Determine the [X, Y] coordinate at the center of the cell enclosing the given text.  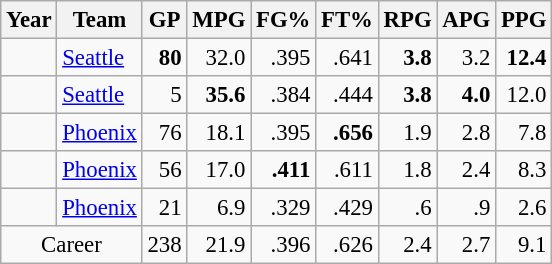
Career [72, 245]
5 [164, 95]
.9 [466, 208]
56 [164, 170]
.429 [348, 208]
2.7 [466, 245]
FG% [284, 20]
.396 [284, 245]
35.6 [219, 95]
21.9 [219, 245]
.411 [284, 170]
1.9 [408, 133]
76 [164, 133]
2.6 [524, 208]
238 [164, 245]
FT% [348, 20]
RPG [408, 20]
.444 [348, 95]
APG [466, 20]
1.8 [408, 170]
.329 [284, 208]
.6 [408, 208]
Team [100, 20]
.384 [284, 95]
32.0 [219, 58]
MPG [219, 20]
8.3 [524, 170]
4.0 [466, 95]
12.0 [524, 95]
3.2 [466, 58]
.611 [348, 170]
6.9 [219, 208]
.626 [348, 245]
12.4 [524, 58]
PPG [524, 20]
.656 [348, 133]
9.1 [524, 245]
Year [29, 20]
GP [164, 20]
.641 [348, 58]
17.0 [219, 170]
80 [164, 58]
7.8 [524, 133]
2.8 [466, 133]
21 [164, 208]
18.1 [219, 133]
